Capture the cell that displays the provided text and extract its [X, Y] central coordinate. 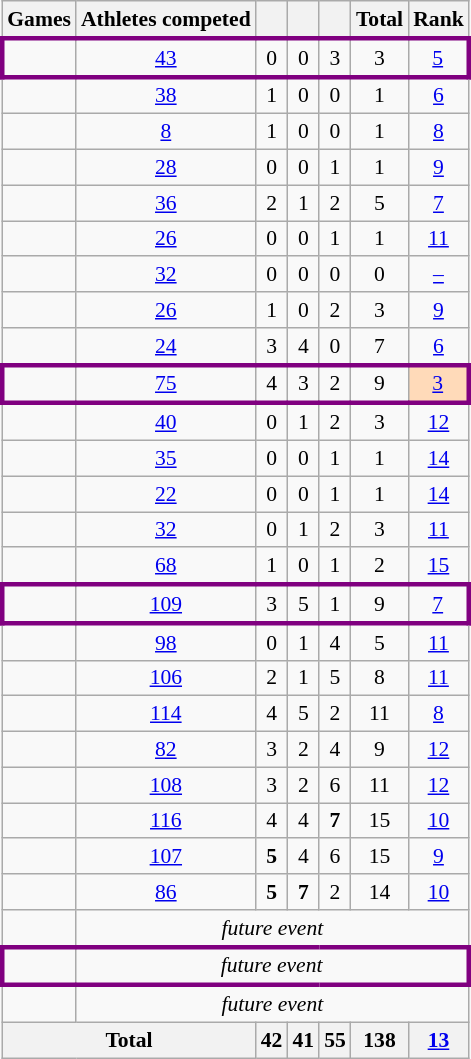
75 [166, 384]
98 [166, 642]
42 [272, 1041]
Athletes competed [166, 20]
40 [166, 422]
43 [166, 58]
106 [166, 678]
108 [166, 785]
13 [438, 1041]
114 [166, 714]
82 [166, 750]
35 [166, 459]
41 [303, 1041]
Rank [438, 20]
109 [166, 604]
55 [335, 1041]
86 [166, 892]
22 [166, 494]
68 [166, 566]
24 [166, 346]
Games [39, 20]
138 [380, 1041]
28 [166, 168]
– [438, 275]
36 [166, 203]
116 [166, 821]
107 [166, 857]
38 [166, 96]
